For the text-containing cell, return its midpoint in [X, Y] coordinate format. 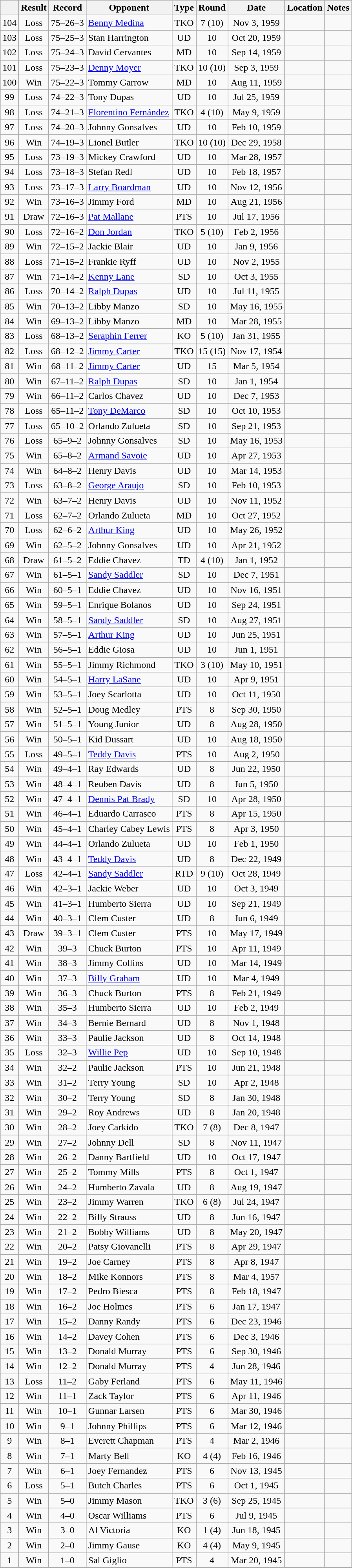
Patsy Giovanelli [129, 1247]
22–2 [67, 1217]
67–11–2 [67, 381]
Oscar Williams [129, 1515]
61–5–2 [67, 560]
Apr 9, 1951 [257, 680]
Jan 31, 1955 [257, 336]
20–2 [67, 1247]
34 [9, 1068]
57–5–1 [67, 635]
33 [9, 1082]
Dennis Pat Brady [129, 799]
37 [9, 1023]
63–7–2 [67, 500]
Dec 23, 1946 [257, 1321]
90 [9, 232]
25 [9, 1202]
Mar 30, 1946 [257, 1411]
5–0 [67, 1501]
Gunnar Larsen [129, 1411]
56 [9, 739]
Davey Cohen [129, 1336]
2–0 [67, 1545]
19 [9, 1292]
Mar 4, 1957 [257, 1277]
75–22–3 [67, 82]
Jimmy Ford [129, 202]
Apr 29, 1947 [257, 1247]
May 26, 1952 [257, 530]
Jan 17, 1947 [257, 1306]
Gaby Ferland [129, 1381]
56–5–1 [67, 649]
Aug 11, 1959 [257, 82]
David Cervantes [129, 53]
32–2 [67, 1068]
Dec 7, 1951 [257, 575]
Jun 25, 1951 [257, 635]
Jun 5, 1950 [257, 784]
23 [9, 1232]
86 [9, 291]
Seraphin Ferrer [129, 336]
Oct 1, 1947 [257, 1172]
65–8–2 [67, 456]
28–2 [67, 1127]
2 [9, 1545]
31 [9, 1112]
Jun 22, 1950 [257, 769]
65–9–2 [67, 441]
George Araujo [129, 486]
Apr 11, 1946 [257, 1396]
Apr 2, 1948 [257, 1082]
Jackie Weber [129, 888]
80 [9, 381]
54 [9, 769]
76 [9, 441]
96 [9, 142]
May 10, 1951 [257, 665]
Nov 11, 1952 [257, 500]
May 16, 1955 [257, 306]
Jul 17, 1956 [257, 217]
Roy Andrews [129, 1112]
36–3 [67, 993]
102 [9, 53]
51 [9, 814]
Larry Boardman [129, 187]
65 [9, 605]
87 [9, 276]
25–2 [67, 1172]
Jan 9, 1956 [257, 247]
Feb 18, 1957 [257, 172]
Sep 30, 1950 [257, 709]
65–10–2 [67, 426]
28 [9, 1157]
Young Junior [129, 724]
24 [9, 1217]
54–5–1 [67, 680]
Nov 2, 1955 [257, 262]
70–13–2 [67, 306]
5–1 [67, 1486]
Opponent [129, 8]
69 [9, 545]
57 [9, 724]
Mar 28, 1955 [257, 321]
Sal Giglio [129, 1560]
May 9, 1945 [257, 1545]
Oct 11, 1950 [257, 695]
41–3–1 [67, 903]
12 [9, 1396]
75 [9, 456]
92 [9, 202]
Mar 4, 1949 [257, 978]
93 [9, 187]
46 [9, 888]
17–2 [67, 1292]
71–15–2 [67, 262]
Joe Carney [129, 1262]
68–12–2 [67, 351]
68–13–2 [67, 336]
18–2 [67, 1277]
Mar 5, 1954 [257, 366]
43–4–1 [67, 859]
33–3 [67, 1038]
Jimmy Gause [129, 1545]
Oct 3, 1949 [257, 888]
62–6–2 [67, 530]
Dec 29, 1958 [257, 142]
10–1 [67, 1411]
Record [67, 8]
35–3 [67, 1008]
64 [9, 620]
Oct 27, 1952 [257, 515]
29 [9, 1142]
74 [9, 471]
88 [9, 262]
103 [9, 38]
59 [9, 695]
11 [9, 1411]
74–22–3 [67, 97]
Jun 6, 1949 [257, 919]
RTD [184, 873]
4–0 [67, 1515]
61 [9, 665]
49 [9, 844]
Billy Graham [129, 978]
49–5–1 [67, 754]
Lionel Butler [129, 142]
Oct 17, 1947 [257, 1157]
64–8–2 [67, 471]
71 [9, 515]
Nov 12, 1956 [257, 187]
13–2 [67, 1351]
42–4–1 [67, 873]
Type [184, 8]
May 9, 1959 [257, 112]
31–2 [67, 1082]
Sep 3, 1959 [257, 67]
97 [9, 127]
6–1 [67, 1471]
Jun 28, 1946 [257, 1366]
74–21–3 [67, 112]
70 [9, 530]
Feb 2, 1956 [257, 232]
44–4–1 [67, 844]
60–5–1 [67, 590]
61–5–1 [67, 575]
May 11, 1946 [257, 1381]
Aug 27, 1951 [257, 620]
52 [9, 799]
7 (10) [212, 23]
45–4–1 [67, 829]
30 [9, 1127]
50 [9, 829]
68 [9, 560]
23–2 [67, 1202]
9 [9, 1441]
Oct 3, 1955 [257, 276]
79 [9, 396]
29–2 [67, 1112]
59–5–1 [67, 605]
19–2 [67, 1262]
67 [9, 575]
38–3 [67, 963]
100 [9, 82]
62 [9, 649]
1–0 [67, 1560]
7 [9, 1471]
Feb 10, 1953 [257, 486]
Sep 25, 1945 [257, 1501]
Eduardo Carrasco [129, 814]
May 20, 1947 [257, 1232]
Dec 22, 1949 [257, 859]
13 [9, 1381]
Mar 14, 1953 [257, 471]
Apr 11, 1949 [257, 948]
Nov 16, 1951 [257, 590]
Joey Scarlotta [129, 695]
Jun 16, 1947 [257, 1217]
40 [9, 978]
Round [212, 8]
75–25–3 [67, 38]
Jan 20, 1948 [257, 1112]
47 [9, 873]
Jackie Blair [129, 247]
Location [305, 8]
Sep 30, 1946 [257, 1351]
104 [9, 23]
Jan 1, 1952 [257, 560]
38 [9, 1008]
Bernie Bernard [129, 1023]
39 [9, 993]
Apr 21, 1952 [257, 545]
Kenny Lane [129, 276]
May 16, 1953 [257, 441]
55–5–1 [67, 665]
43 [9, 933]
81 [9, 366]
Mickey Crawford [129, 157]
36 [9, 1038]
Sep 24, 1951 [257, 605]
Joey Fernandez [129, 1471]
6 (8) [212, 1202]
Aug 28, 1950 [257, 724]
Dec 8, 1947 [257, 1127]
21–2 [67, 1232]
Mar 28, 1957 [257, 157]
Marty Bell [129, 1456]
7 (8) [212, 1127]
72–16–3 [67, 217]
35 [9, 1053]
53 [9, 784]
Frankie Ryff [129, 262]
15–2 [67, 1321]
95 [9, 157]
82 [9, 351]
Billy Strauss [129, 1217]
Harry LaSane [129, 680]
Jimmy Collins [129, 963]
Nov 1, 1948 [257, 1023]
49–4–1 [67, 769]
75–24–3 [67, 53]
73–18–3 [67, 172]
12–2 [67, 1366]
11–2 [67, 1381]
14–2 [67, 1336]
Stan Harrington [129, 38]
Mar 20, 1945 [257, 1560]
Notes [338, 8]
66 [9, 590]
42–3–1 [67, 888]
51–5–1 [67, 724]
55 [9, 754]
Nov 11, 1947 [257, 1142]
Zack Taylor [129, 1396]
Aug 19, 1947 [257, 1187]
Aug 18, 1950 [257, 739]
69–13–2 [67, 321]
Benny Medina [129, 23]
48 [9, 859]
Nov 17, 1954 [257, 351]
Oct 10, 1953 [257, 411]
89 [9, 247]
TD [184, 560]
73–17–3 [67, 187]
70–14–2 [67, 291]
3 (6) [212, 1501]
58–5–1 [67, 620]
Tony DeMarco [129, 411]
72 [9, 500]
63 [9, 635]
30–2 [67, 1097]
Oct 14, 1948 [257, 1038]
73–16–3 [67, 202]
85 [9, 306]
Apr 3, 1950 [257, 829]
Jul 24, 1947 [257, 1202]
Enrique Bolanos [129, 605]
Carlos Chavez [129, 396]
11–1 [67, 1396]
74–19–3 [67, 142]
Tony Dupas [129, 97]
53–5–1 [67, 695]
27 [9, 1172]
Mar 12, 1946 [257, 1426]
Sep 21, 1953 [257, 426]
32–3 [67, 1053]
34–3 [67, 1023]
74–20–3 [67, 127]
Aug 21, 1956 [257, 202]
50–5–1 [67, 739]
Oct 28, 1949 [257, 873]
Kid Dussart [129, 739]
Pat Mallane [129, 217]
15 (15) [212, 351]
48–4–1 [67, 784]
Jul 25, 1959 [257, 97]
65–11–2 [67, 411]
Feb 10, 1959 [257, 127]
3–0 [67, 1530]
98 [9, 112]
73–19–3 [67, 157]
45 [9, 903]
72–16–2 [67, 232]
Feb 18, 1947 [257, 1292]
Jul 9, 1945 [257, 1515]
9–1 [67, 1426]
Reuben Davis [129, 784]
Sep 21, 1949 [257, 903]
75–26–3 [67, 23]
22 [9, 1247]
Doug Medley [129, 709]
42 [9, 948]
40–3–1 [67, 919]
Denny Moyer [129, 67]
62–5–2 [67, 545]
May 17, 1949 [257, 933]
Stefan Redl [129, 172]
Bobby Williams [129, 1232]
Tommy Garrow [129, 82]
99 [9, 97]
27–2 [67, 1142]
Everett Chapman [129, 1441]
39–3–1 [67, 933]
52–5–1 [67, 709]
Dec 3, 1946 [257, 1336]
Florentino Fernández [129, 112]
9 (10) [212, 873]
101 [9, 67]
Danny Bartfield [129, 1157]
Jun 1, 1951 [257, 649]
68–11–2 [67, 366]
Johnny Phillips [129, 1426]
Feb 1, 1950 [257, 844]
26–2 [67, 1157]
83 [9, 336]
84 [9, 321]
Joe Holmes [129, 1306]
8–1 [67, 1441]
Mar 2, 1946 [257, 1441]
Jun 18, 1945 [257, 1530]
Mike Konnors [129, 1277]
18 [9, 1306]
Jan 1, 1954 [257, 381]
Oct 20, 1959 [257, 38]
Apr 15, 1950 [257, 814]
32 [9, 1097]
16–2 [67, 1306]
Tommy Mills [129, 1172]
20 [9, 1277]
17 [9, 1321]
Willie Pep [129, 1053]
Jul 11, 1955 [257, 291]
Danny Randy [129, 1321]
Johnny Dell [129, 1142]
1 [9, 1560]
Feb 16, 1946 [257, 1456]
73 [9, 486]
77 [9, 426]
Jimmy Richmond [129, 665]
24–2 [67, 1187]
94 [9, 172]
14 [9, 1366]
Eddie Giosa [129, 649]
Sep 14, 1959 [257, 53]
58 [9, 709]
Jimmy Mason [129, 1501]
16 [9, 1336]
Butch Charles [129, 1486]
41 [9, 963]
66–11–2 [67, 396]
Apr 27, 1953 [257, 456]
Aug 2, 1950 [257, 754]
Oct 1, 1945 [257, 1486]
46–4–1 [67, 814]
Nov 13, 1945 [257, 1471]
Nov 3, 1959 [257, 23]
Humberto Zavala [129, 1187]
91 [9, 217]
21 [9, 1262]
78 [9, 411]
Apr 28, 1950 [257, 799]
5 [9, 1501]
Jun 21, 1948 [257, 1068]
47–4–1 [67, 799]
1 (4) [212, 1530]
39–3 [67, 948]
Sep 10, 1948 [257, 1053]
Al Victoria [129, 1530]
Jan 30, 1948 [257, 1097]
Don Jordan [129, 232]
Result [34, 8]
Apr 8, 1947 [257, 1262]
7–1 [67, 1456]
Date [257, 8]
71–14–2 [67, 276]
75–23–3 [67, 67]
Armand Savoie [129, 456]
44 [9, 919]
Pedro Biesca [129, 1292]
60 [9, 680]
37–3 [67, 978]
63–8–2 [67, 486]
26 [9, 1187]
Charley Cabey Lewis [129, 829]
Mar 14, 1949 [257, 963]
72–15–2 [67, 247]
3 (10) [212, 665]
Ray Edwards [129, 769]
Feb 2, 1949 [257, 1008]
3 [9, 1530]
Jimmy Warren [129, 1202]
Feb 21, 1949 [257, 993]
62–7–2 [67, 515]
Dec 7, 1953 [257, 396]
Joey Carkido [129, 1127]
